Return the [x, y] coordinate for the center point of the cell that contains the specified text.  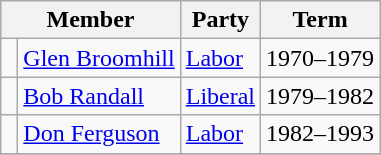
Don Ferguson [99, 134]
1979–1982 [320, 96]
Liberal [220, 96]
Bob Randall [99, 96]
Term [320, 20]
Member [90, 20]
1982–1993 [320, 134]
1970–1979 [320, 58]
Glen Broomhill [99, 58]
Party [220, 20]
